Capture the cell that displays the provided text and extract its [X, Y] central coordinate. 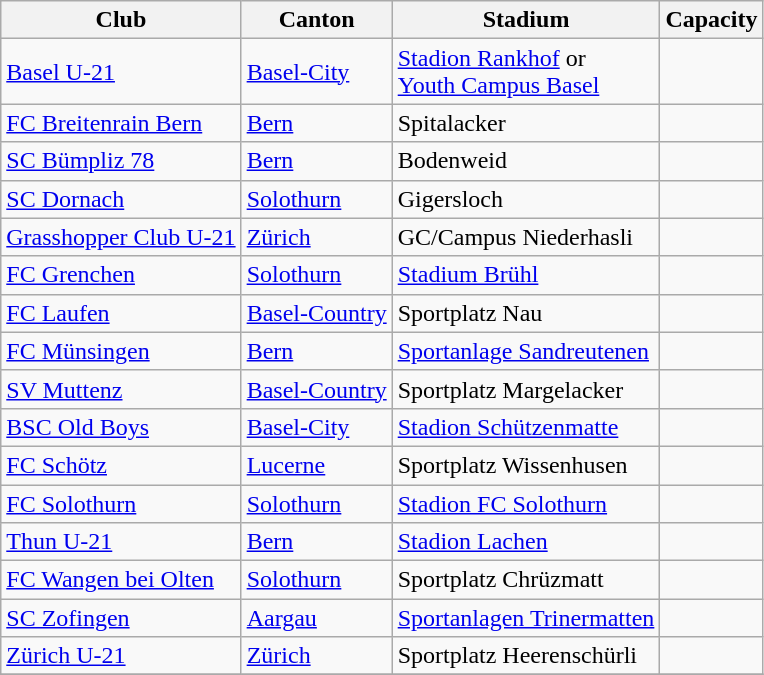
Canton [316, 20]
Spitalacker [526, 123]
Sportanlagen Trinermatten [526, 618]
FC Breitenrain Bern [121, 123]
SC Zofingen [121, 618]
Sportanlage Sandreutenen [526, 351]
Bodenweid [526, 161]
Sportplatz Chrüzmatt [526, 580]
BSC Old Boys [121, 427]
SV Muttenz [121, 389]
Stadium Brühl [526, 275]
Sportplatz Heerenschürli [526, 656]
Lucerne [316, 465]
Club [121, 20]
Zürich U-21 [121, 656]
Stadion Schützenmatte [526, 427]
Basel U-21 [121, 72]
Sportplatz Wissenhusen [526, 465]
FC Münsingen [121, 351]
SC Bümpliz 78 [121, 161]
Aargau [316, 618]
Stadion Rankhof orYouth Campus Basel [526, 72]
Stadion FC Solothurn [526, 503]
FC Laufen [121, 313]
GC/Campus Niederhasli [526, 237]
FC Wangen bei Olten [121, 580]
Stadium [526, 20]
Sportplatz Nau [526, 313]
Stadion Lachen [526, 542]
FC Grenchen [121, 275]
FC Schötz [121, 465]
Sportplatz Margelacker [526, 389]
Grasshopper Club U-21 [121, 237]
Gigersloch [526, 199]
FC Solothurn [121, 503]
SC Dornach [121, 199]
Capacity [712, 20]
Thun U-21 [121, 542]
